Return [X, Y] of the center of cell containing provided text 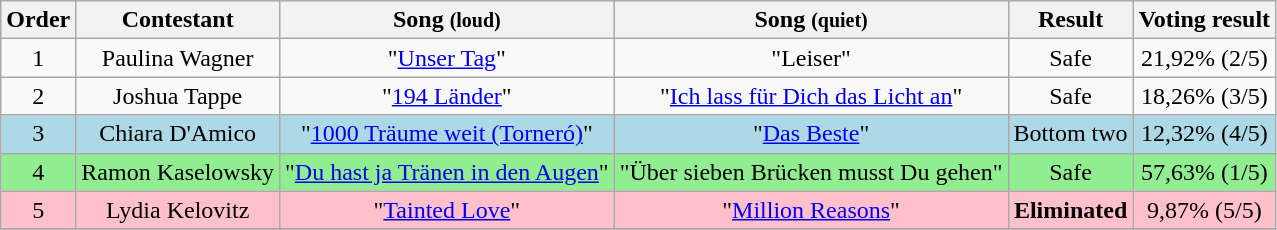
Contestant [178, 20]
21,92% (2/5) [1204, 58]
57,63% (1/5) [1204, 172]
1 [38, 58]
2 [38, 96]
Song (quiet) [811, 20]
Voting result [1204, 20]
Chiara D'Amico [178, 134]
Paulina Wagner [178, 58]
9,87% (5/5) [1204, 210]
"Du hast ja Tränen in den Augen" [448, 172]
4 [38, 172]
"Tainted Love" [448, 210]
"194 Länder" [448, 96]
"Das Beste" [811, 134]
Order [38, 20]
Joshua Tappe [178, 96]
"Million Reasons" [811, 210]
Eliminated [1070, 210]
"Leiser" [811, 58]
Lydia Kelovitz [178, 210]
Bottom two [1070, 134]
"Unser Tag" [448, 58]
18,26% (3/5) [1204, 96]
12,32% (4/5) [1204, 134]
"Ich lass für Dich das Licht an" [811, 96]
Result [1070, 20]
3 [38, 134]
5 [38, 210]
"1000 Träume weit (Torneró)" [448, 134]
"Über sieben Brücken musst Du gehen" [811, 172]
Song (loud) [448, 20]
Ramon Kaselowsky [178, 172]
